Search for the cell housing the specified text and yield its (x, y) center coordinate. 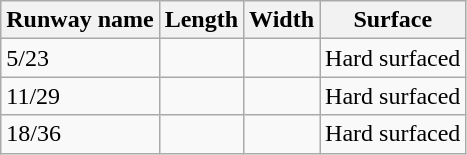
5/23 (80, 58)
Width (282, 20)
18/36 (80, 134)
11/29 (80, 96)
Surface (393, 20)
Runway name (80, 20)
Length (201, 20)
